Provide the (X, Y) coordinate of the cell's center where the given text is located.  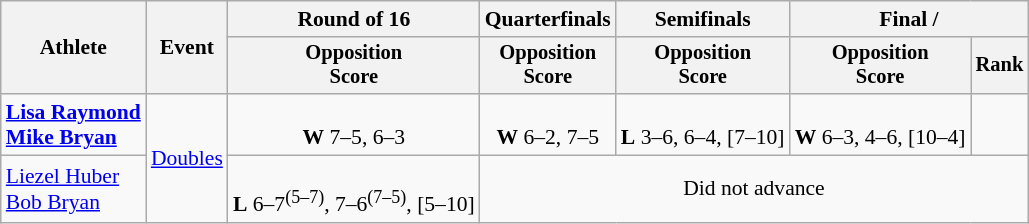
Athlete (74, 48)
Event (187, 48)
L 3–6, 6–4, [7–10] (703, 124)
Liezel HuberBob Bryan (74, 190)
Quarterfinals (548, 19)
Rank (1000, 66)
W 6–2, 7–5 (548, 124)
L 6–7(5–7), 7–6(7–5), [5–10] (354, 190)
Lisa RaymondMike Bryan (74, 124)
W 7–5, 6–3 (354, 124)
Doubles (187, 158)
Semifinals (703, 19)
W 6–3, 4–6, [10–4] (880, 124)
Did not advance (754, 190)
Round of 16 (354, 19)
Final / (910, 19)
